Return (x, y) of the center of cell containing provided text 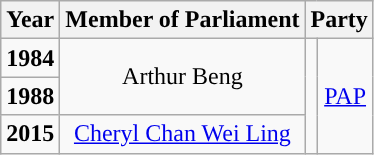
Year (30, 20)
1988 (30, 96)
1984 (30, 58)
Party (339, 20)
Member of Parliament (182, 20)
2015 (30, 134)
Arthur Beng (182, 77)
PAP (346, 96)
Cheryl Chan Wei Ling (182, 134)
